Provide the (X, Y) coordinate of the cell's center where the given text is located.  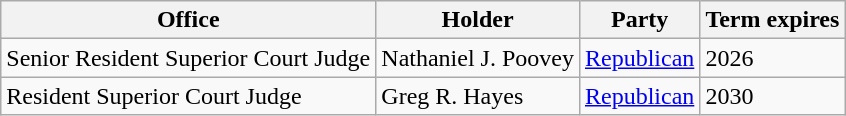
2026 (772, 58)
Party (639, 20)
Holder (478, 20)
Term expires (772, 20)
Nathaniel J. Poovey (478, 58)
Senior Resident Superior Court Judge (188, 58)
Greg R. Hayes (478, 96)
Office (188, 20)
Resident Superior Court Judge (188, 96)
2030 (772, 96)
